Pinpoint the cell where the given text exists, returning its (X, Y) midpoint coordinate. 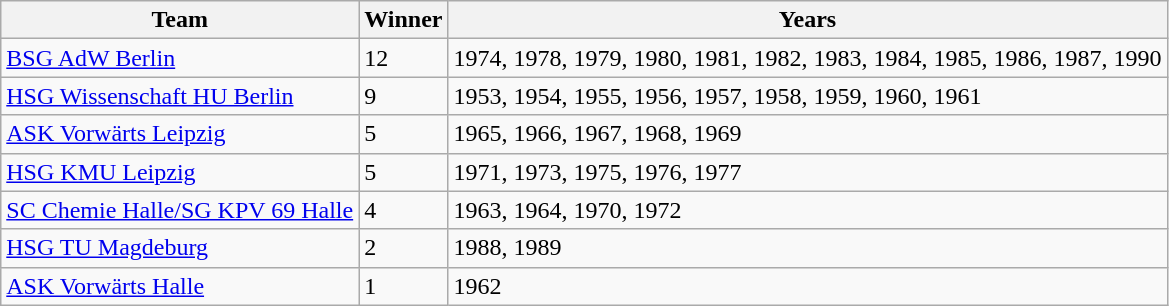
1 (404, 286)
4 (404, 210)
ASK Vorwärts Halle (180, 286)
1965, 1966, 1967, 1968, 1969 (808, 134)
2 (404, 248)
1953, 1954, 1955, 1956, 1957, 1958, 1959, 1960, 1961 (808, 96)
HSG TU Magdeburg (180, 248)
1988, 1989 (808, 248)
1974, 1978, 1979, 1980, 1981, 1982, 1983, 1984, 1985, 1986, 1987, 1990 (808, 58)
SC Chemie Halle/SG KPV 69 Halle (180, 210)
9 (404, 96)
Winner (404, 20)
Team (180, 20)
HSG KMU Leipzig (180, 172)
ASK Vorwärts Leipzig (180, 134)
1962 (808, 286)
Years (808, 20)
1963, 1964, 1970, 1972 (808, 210)
BSG AdW Berlin (180, 58)
1971, 1973, 1975, 1976, 1977 (808, 172)
12 (404, 58)
HSG Wissenschaft HU Berlin (180, 96)
